Provide the [x, y] coordinate of the cell's center where the given text is located.  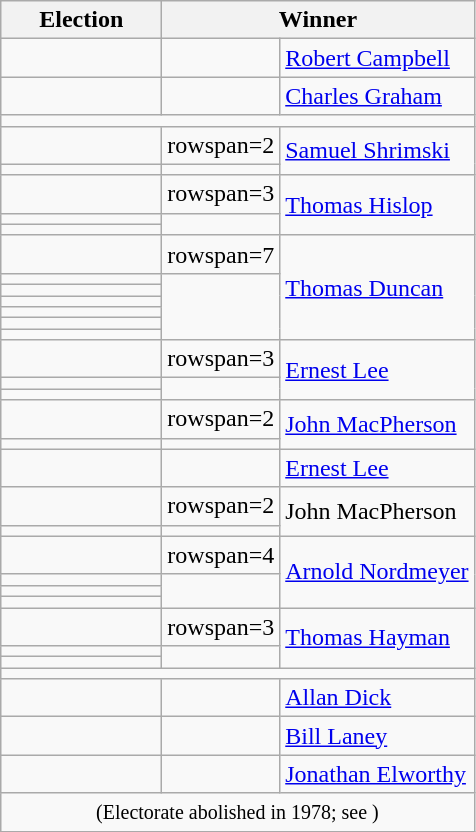
Robert Campbell [377, 58]
Jonathan Elworthy [377, 774]
Thomas Hislop [377, 205]
Arnold Nordmeyer [377, 572]
Samuel Shrimski [377, 150]
rowspan=4 [221, 555]
Winner [318, 20]
Charles Graham [377, 96]
Allan Dick [377, 698]
rowspan=7 [221, 254]
(Electorate abolished in 1978; see ) [238, 812]
Election [82, 20]
Bill Laney [377, 736]
Thomas Duncan [377, 287]
Thomas Hayman [377, 638]
